For the text-containing cell, return its midpoint in [X, Y] coordinate format. 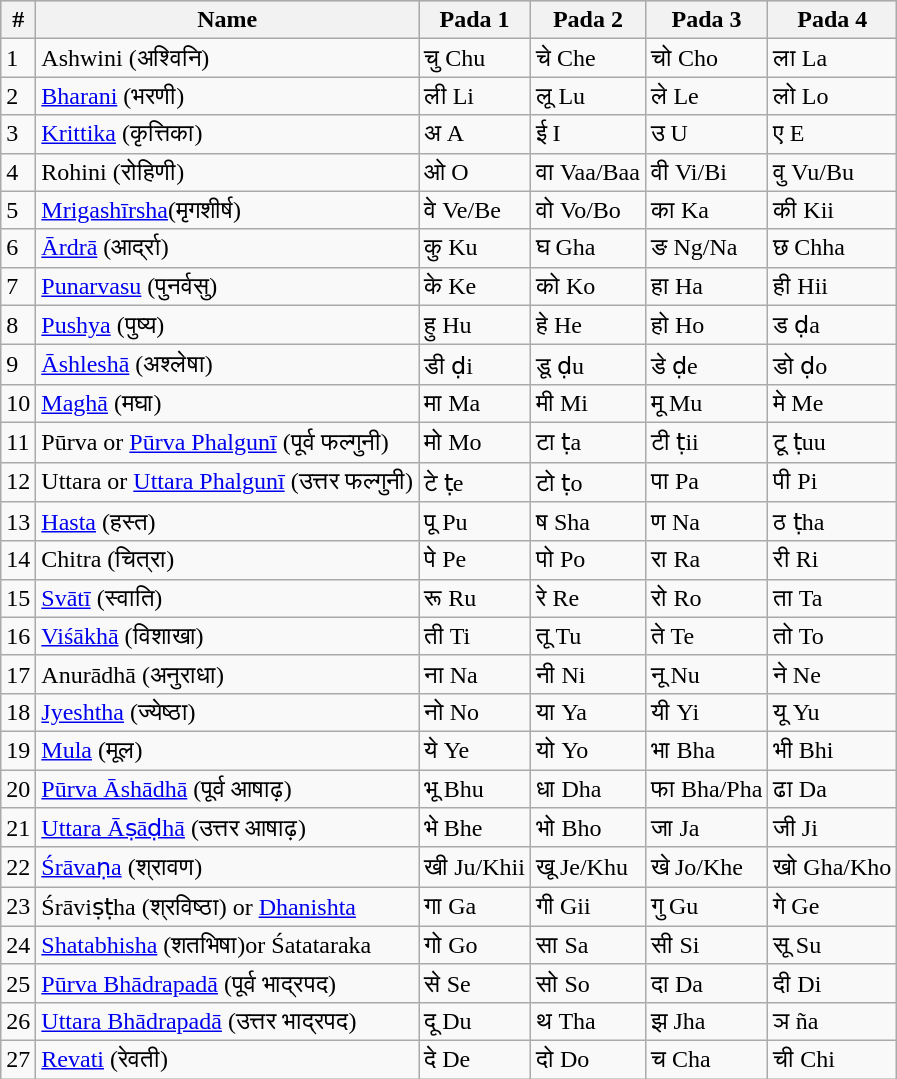
7 [18, 286]
वी Vi/Bi [706, 172]
सो So [588, 983]
जा Ja [706, 828]
दे De [475, 1059]
पो Po [588, 560]
16 [18, 636]
Anurādhā (अनुराधा) [228, 674]
ढा Da [832, 789]
हु Hu [475, 325]
Uttara or Uttara Phalgunī (उत्तर फल्गुनी) [228, 482]
यो Yo [588, 750]
डू ḍu [588, 365]
Mula (मूल) [228, 750]
ओ O [475, 172]
Rohini (रोहिणी) [228, 172]
हे He [588, 325]
26 [18, 1021]
डे ḍe [706, 365]
Pūrva Bhādrapadā (पूर्व भाद्रपद) [228, 983]
गु Gu [706, 907]
ले Le [706, 96]
ड ḍa [832, 325]
लो Lo [832, 96]
गी Gii [588, 907]
यी Yi [706, 712]
Shatabhisha (शतभिषा)or Śatataraka [228, 945]
तू Tu [588, 636]
झ Jha [706, 1021]
कु Ku [475, 248]
Āshleshā (अश्लेषा) [228, 365]
भो Bho [588, 828]
1 [18, 58]
नी Ni [588, 674]
Ārdrā (आर्द्रा) [228, 248]
टा ṭa [588, 442]
ला La [832, 58]
वा Vaa/Baa [588, 172]
दा Da [706, 983]
गो Go [475, 945]
पा Pa [706, 482]
ये Ye [475, 750]
मी Mi [588, 403]
Pada 3 [706, 20]
8 [18, 325]
यू Yu [832, 712]
ने Ne [832, 674]
ङ Ng/Na [706, 248]
गा Ga [475, 907]
को Ko [588, 286]
ली Li [475, 96]
सा Sa [588, 945]
चु Chu [475, 58]
या Ya [588, 712]
थ Tha [588, 1021]
Uttara Bhādrapadā (उत्तर भाद्रपद) [228, 1021]
सू Su [832, 945]
ठ ṭha [832, 522]
चे Che [588, 58]
गे Ge [832, 907]
वे Ve/Be [475, 210]
9 [18, 365]
दो Do [588, 1059]
भू Bhu [475, 789]
अ A [475, 134]
का Ka [706, 210]
नू Nu [706, 674]
टी ṭii [706, 442]
22 [18, 867]
खो Gha/Kho [832, 867]
18 [18, 712]
17 [18, 674]
Uttara Āṣāḍhā (उत्तर आषाढ़) [228, 828]
रा Ra [706, 560]
जी Ji [832, 828]
ई I [588, 134]
पी Pi [832, 482]
री Ri [832, 560]
हो Ho [706, 325]
टे ṭe [475, 482]
छ Chha [832, 248]
Śrāvaṇa (श्र‌ावण) [228, 867]
Pūrva or Pūrva Phalgunī (पूर्व फल्गुनी) [228, 442]
चो Cho [706, 58]
Pushya (पुष्य) [228, 325]
27 [18, 1059]
23 [18, 907]
ना Na [475, 674]
20 [18, 789]
डो ḍo [832, 365]
10 [18, 403]
डी ḍi [475, 365]
खू Je/Khu [588, 867]
21 [18, 828]
उ U [706, 134]
Krittika (कृत्तिका) [228, 134]
Pada 4 [832, 20]
मा Ma [475, 403]
15 [18, 598]
2 [18, 96]
भा Bha [706, 750]
Chitra (चित्रा) [228, 560]
14 [18, 560]
ती Ti [475, 636]
4 [18, 172]
24 [18, 945]
12 [18, 482]
रे Re [588, 598]
तो To [832, 636]
ण Na [706, 522]
भी Bhi [832, 750]
Pada 2 [588, 20]
Punarvasu (पुनर्वसु) [228, 286]
रू Ru [475, 598]
खे Jo/Khe [706, 867]
ञ ña [832, 1021]
दी Di [832, 983]
वु Vu/Bu [832, 172]
3 [18, 134]
Śrāviṣṭha (श्रविष्ठा) or Dhanishta [228, 907]
मू Mu [706, 403]
Pūrva Āshādhā (पूर्व आषाढ़) [228, 789]
से Se [475, 983]
ची Chi [832, 1059]
पे Pe [475, 560]
ष Sha [588, 522]
ता Ta [832, 598]
Name [228, 20]
के Ke [475, 286]
फा Bha/Pha [706, 789]
टो ṭo [588, 482]
मे Me [832, 403]
च Cha [706, 1059]
नो No [475, 712]
खी Ju/Khii [475, 867]
Ashwini (अश्विनि) [228, 58]
भे Bhe [475, 828]
19 [18, 750]
दू Du [475, 1021]
11 [18, 442]
Revati (रेवती) [228, 1059]
Jyeshtha (ज्येष्ठा) [228, 712]
धा Dha [588, 789]
लू Lu [588, 96]
Pada 1 [475, 20]
6 [18, 248]
Bharani (भरणी) [228, 96]
टू ṭuu [832, 442]
Viśākhā (विशाखा) [228, 636]
ही Hii [832, 286]
# [18, 20]
वो Vo/Bo [588, 210]
ए E [832, 134]
ते Te [706, 636]
घ Gha [588, 248]
पू Pu [475, 522]
मो Mo [475, 442]
13 [18, 522]
सी Si [706, 945]
Hasta (हस्त) [228, 522]
हा Ha [706, 286]
5 [18, 210]
25 [18, 983]
की Kii [832, 210]
Svātī (स्वाति) [228, 598]
Mrigashīrsha(मृगशीर्ष) [228, 210]
Maghā (मघा) [228, 403]
रो Ro [706, 598]
